Scan for the cell matching the given text and deliver its (x, y) coordinate at center. 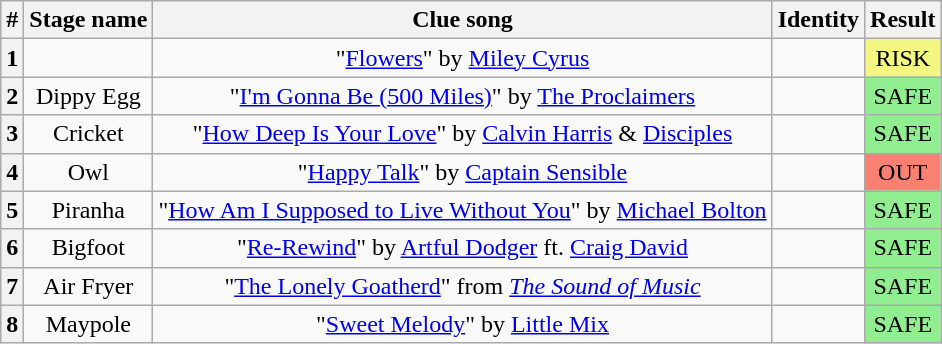
"I'm Gonna Be (500 Miles)" by The Proclaimers (462, 96)
Bigfoot (88, 248)
Clue song (462, 20)
Result (903, 20)
4 (12, 172)
Dippy Egg (88, 96)
Stage name (88, 20)
5 (12, 210)
"Happy Talk" by Captain Sensible (462, 172)
"Sweet Melody" by Little Mix (462, 324)
OUT (903, 172)
Identity (818, 20)
"How Am I Supposed to Live Without You" by Michael Bolton (462, 210)
Cricket (88, 134)
Piranha (88, 210)
"Flowers" by Miley Cyrus (462, 58)
1 (12, 58)
8 (12, 324)
3 (12, 134)
"The Lonely Goatherd" from The Sound of Music (462, 286)
7 (12, 286)
# (12, 20)
6 (12, 248)
Owl (88, 172)
RISK (903, 58)
Air Fryer (88, 286)
Maypole (88, 324)
"Re-Rewind" by Artful Dodger ft. Craig David (462, 248)
2 (12, 96)
"How Deep Is Your Love" by Calvin Harris & Disciples (462, 134)
